Identify which cell holds the provided text, then report its [X, Y] central coordinate. 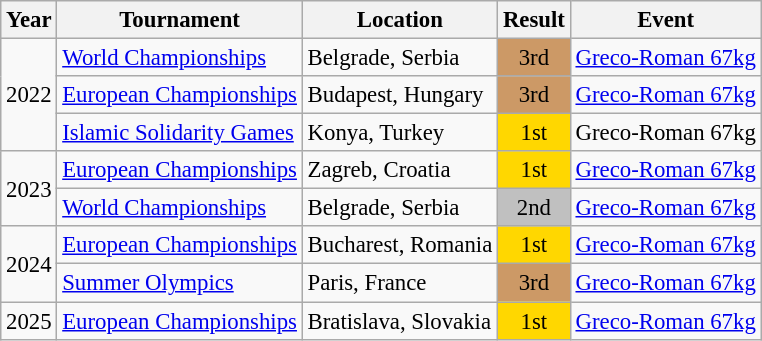
2024 [29, 264]
Tournament [180, 20]
Islamic Solidarity Games [180, 133]
Location [400, 20]
Summer Olympics [180, 283]
2nd [534, 208]
Year [29, 20]
Bucharest, Romania [400, 245]
Konya, Turkey [400, 133]
Budapest, Hungary [400, 95]
Result [534, 20]
Paris, France [400, 283]
Event [666, 20]
2022 [29, 96]
2023 [29, 188]
2025 [29, 321]
Bratislava, Slovakia [400, 321]
Zagreb, Croatia [400, 170]
